Return (X, Y) of the center of cell containing provided text 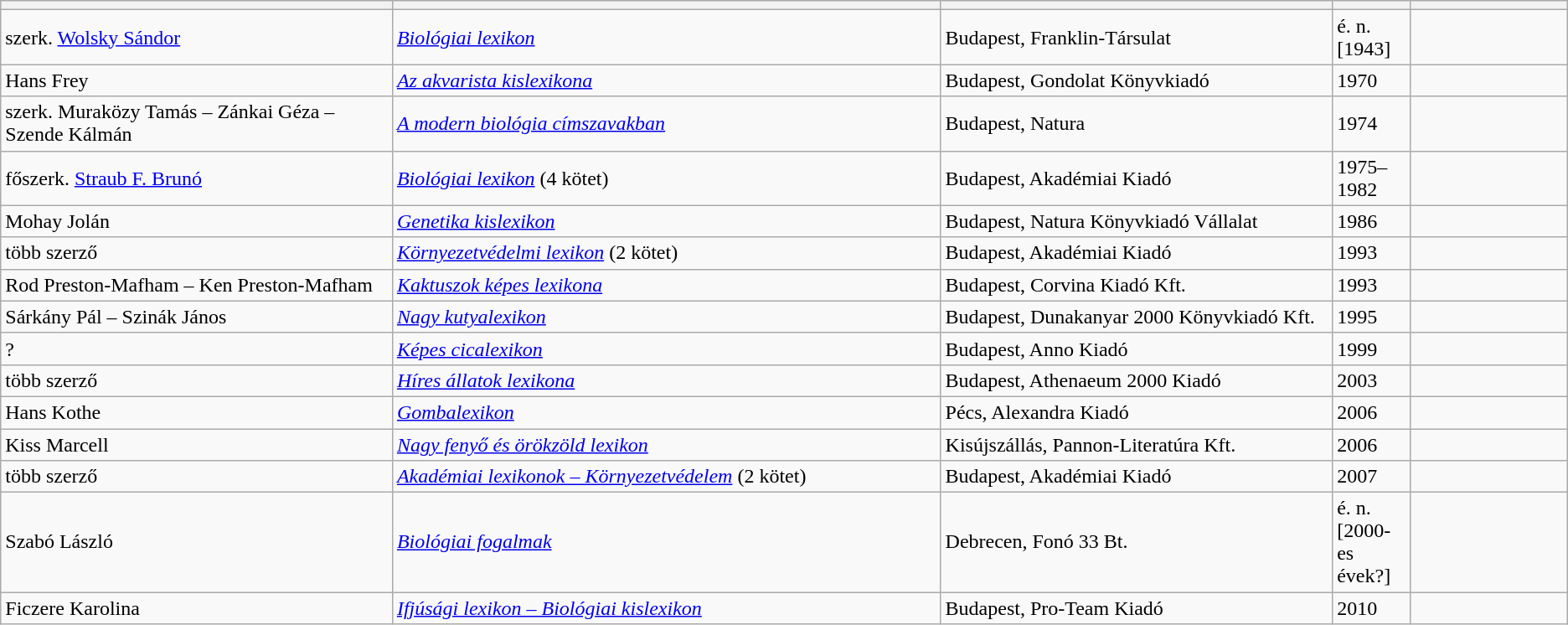
Rod Preston-Mafham – Ken Preston-Mafham (197, 285)
főszerk. Straub F. Brunó (197, 178)
Budapest, Pro-Team Kiadó (1137, 608)
1974 (1372, 124)
Biológiai lexikon (667, 37)
1975–1982 (1372, 178)
2007 (1372, 477)
Sárkány Pál – Szinák János (197, 317)
Budapest, Franklin-Társulat (1137, 37)
1970 (1372, 80)
Kiss Marcell (197, 445)
Kaktuszok képes lexikona (667, 285)
Budapest, Athenaeum 2000 Kiadó (1137, 380)
1999 (1372, 349)
Budapest, Anno Kiadó (1137, 349)
Biológiai fogalmak (667, 543)
Budapest, Corvina Kiadó Kft. (1137, 285)
Ifjúsági lexikon – Biológiai kislexikon (667, 608)
é. n. [2000-es évek?] (1372, 543)
Genetika kislexikon (667, 221)
Nagy kutyalexikon (667, 317)
2010 (1372, 608)
Budapest, Dunakanyar 2000 Könyvkiadó Kft. (1137, 317)
Budapest, Gondolat Könyvkiadó (1137, 80)
Budapest, Natura Könyvkiadó Vállalat (1137, 221)
Debrecen, Fonó 33 Bt. (1137, 543)
Hans Frey (197, 80)
Gombalexikon (667, 412)
Hans Kothe (197, 412)
Biológiai lexikon (4 kötet) (667, 178)
é. n. [1943] (1372, 37)
szerk. Muraközy Tamás – Zánkai Géza – Szende Kálmán (197, 124)
? (197, 349)
Ficzere Karolina (197, 608)
A modern biológia címszavakban (667, 124)
Kisújszállás, Pannon-Literatúra Kft. (1137, 445)
Képes cicalexikon (667, 349)
Környezetvédelmi lexikon (2 kötet) (667, 253)
Akadémiai lexikonok – Környezetvédelem (2 kötet) (667, 477)
1986 (1372, 221)
2003 (1372, 380)
Az akvarista kislexikona (667, 80)
szerk. Wolsky Sándor (197, 37)
Pécs, Alexandra Kiadó (1137, 412)
Híres állatok lexikona (667, 380)
Nagy fenyő és örökzöld lexikon (667, 445)
Szabó László (197, 543)
1995 (1372, 317)
Budapest, Natura (1137, 124)
Mohay Jolán (197, 221)
